Detect which cell encompasses the target text, then output its (X, Y) center coordinate. 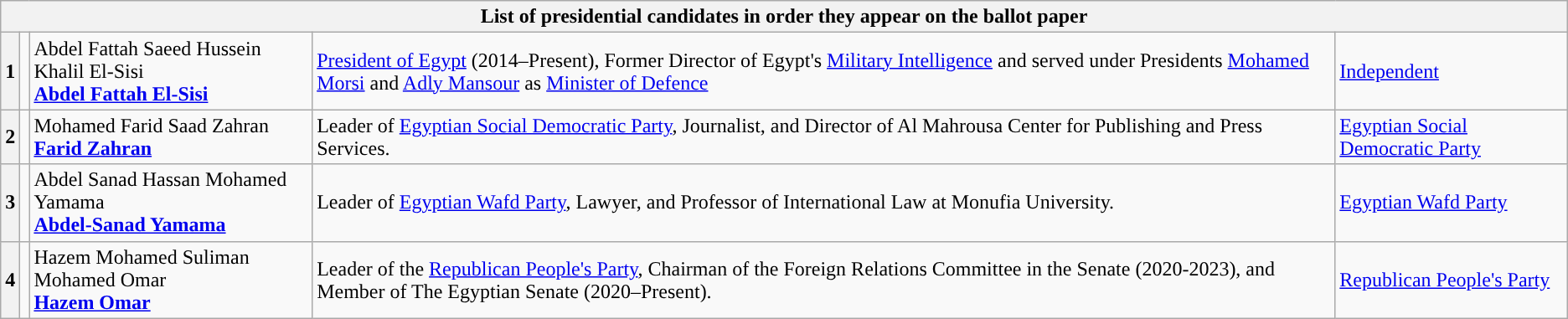
Independent (1451, 71)
Egyptian Wafd Party (1451, 203)
Abdel Fattah Saeed Hussein Khalil El-SisiAbdel Fattah El-Sisi (171, 71)
2 (10, 137)
List of presidential candidates in order they appear on the ballot paper (784, 17)
1 (10, 71)
Republican People's Party (1451, 280)
4 (10, 280)
Leader of Egyptian Social Democratic Party, Journalist, and Director of Al Mahrousa Center for Publishing and Press Services. (824, 137)
Hazem Mohamed Suliman Mohamed OmarHazem Omar (171, 280)
Egyptian Social Democratic Party (1451, 137)
Abdel Sanad Hassan Mohamed YamamaAbdel-Sanad Yamama (171, 203)
Leader of Egyptian Wafd Party, Lawyer, and Professor of International Law at Monufia University. (824, 203)
Mohamed Farid Saad ZahranFarid Zahran (171, 137)
3 (10, 203)
